Locate the cell with the specified text and output its (X, Y) center coordinate. 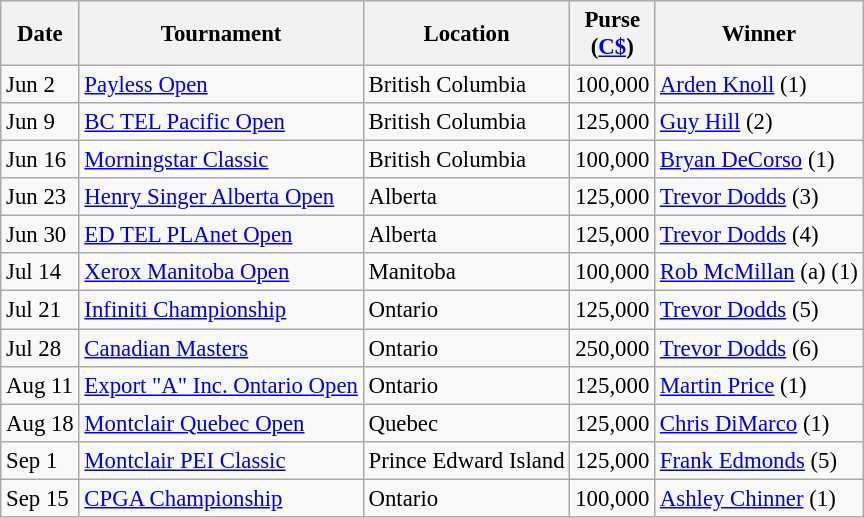
Jun 23 (40, 197)
Morningstar Classic (221, 160)
Date (40, 34)
Infiniti Championship (221, 310)
ED TEL PLAnet Open (221, 235)
Tournament (221, 34)
Guy Hill (2) (760, 122)
Martin Price (1) (760, 385)
Export "A" Inc. Ontario Open (221, 385)
BC TEL Pacific Open (221, 122)
CPGA Championship (221, 498)
Trevor Dodds (6) (760, 348)
Montclair Quebec Open (221, 423)
Location (466, 34)
Trevor Dodds (3) (760, 197)
Quebec (466, 423)
Montclair PEI Classic (221, 460)
Prince Edward Island (466, 460)
Henry Singer Alberta Open (221, 197)
Sep 1 (40, 460)
Aug 11 (40, 385)
Manitoba (466, 273)
Winner (760, 34)
Aug 18 (40, 423)
Jun 30 (40, 235)
Bryan DeCorso (1) (760, 160)
Frank Edmonds (5) (760, 460)
Chris DiMarco (1) (760, 423)
Canadian Masters (221, 348)
250,000 (612, 348)
Sep 15 (40, 498)
Jun 9 (40, 122)
Jul 14 (40, 273)
Jun 16 (40, 160)
Jul 21 (40, 310)
Jul 28 (40, 348)
Trevor Dodds (5) (760, 310)
Arden Knoll (1) (760, 85)
Jun 2 (40, 85)
Xerox Manitoba Open (221, 273)
Trevor Dodds (4) (760, 235)
Purse(C$) (612, 34)
Rob McMillan (a) (1) (760, 273)
Payless Open (221, 85)
Ashley Chinner (1) (760, 498)
